Locate the cell with the specified text and output its [X, Y] center coordinate. 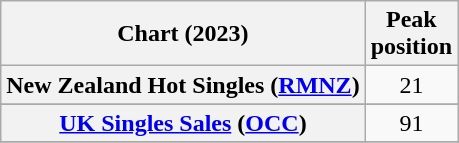
UK Singles Sales (OCC) [183, 123]
New Zealand Hot Singles (RMNZ) [183, 85]
Chart (2023) [183, 34]
91 [411, 123]
21 [411, 85]
Peakposition [411, 34]
